Find where the given text appears and provide that cell's center as [X, Y] coordinate. 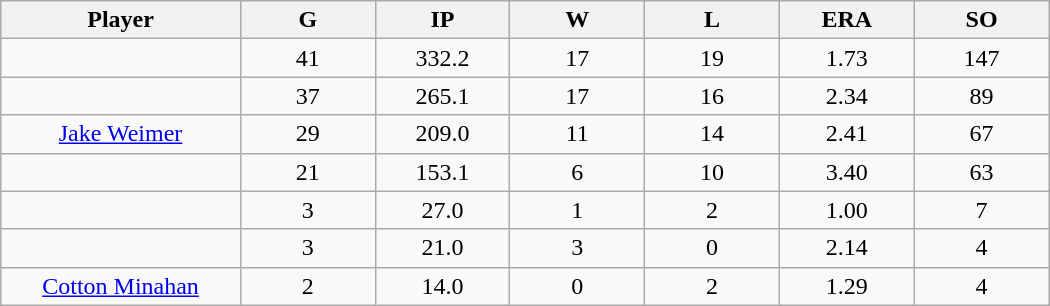
21.0 [442, 248]
209.0 [442, 134]
Jake Weimer [121, 134]
L [712, 20]
67 [982, 134]
27.0 [442, 210]
14.0 [442, 286]
41 [308, 58]
16 [712, 96]
W [578, 20]
6 [578, 172]
3.40 [846, 172]
11 [578, 134]
265.1 [442, 96]
89 [982, 96]
2.34 [846, 96]
19 [712, 58]
Cotton Minahan [121, 286]
SO [982, 20]
2.14 [846, 248]
IP [442, 20]
147 [982, 58]
332.2 [442, 58]
21 [308, 172]
1.29 [846, 286]
1 [578, 210]
63 [982, 172]
10 [712, 172]
37 [308, 96]
1.00 [846, 210]
2.41 [846, 134]
1.73 [846, 58]
G [308, 20]
ERA [846, 20]
Player [121, 20]
153.1 [442, 172]
29 [308, 134]
7 [982, 210]
14 [712, 134]
